Extract the [X, Y] coordinate from the center of the cell holding the provided text.  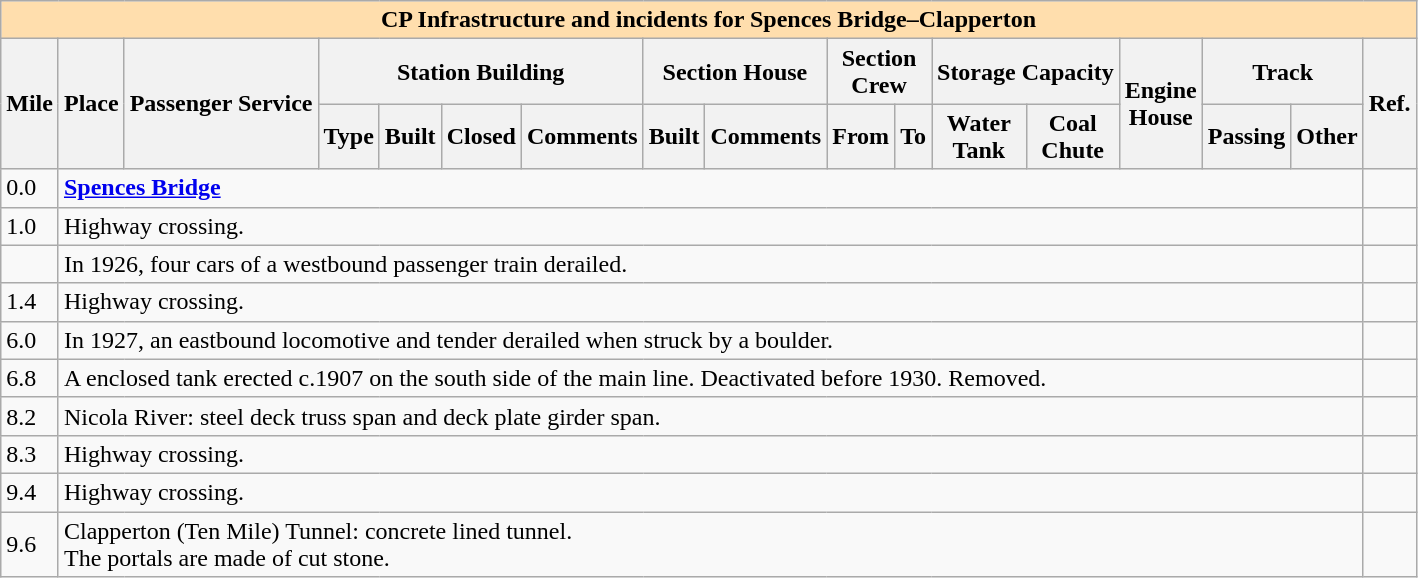
Spences Bridge [710, 188]
Mile [30, 104]
6.8 [30, 378]
Track [1282, 72]
Place [91, 104]
Closed [481, 136]
9.4 [30, 492]
CP Infrastructure and incidents for Spences Bridge–Clapperton [708, 20]
Clapperton (Ten Mile) Tunnel: concrete lined tunnel. The portals are made of cut stone. [710, 544]
SectionCrew [880, 72]
In 1926, four cars of a westbound passenger train derailed. [710, 264]
EngineHouse [1160, 104]
8.2 [30, 416]
8.3 [30, 454]
Station Building [480, 72]
In 1927, an eastbound locomotive and tender derailed when struck by a boulder. [710, 340]
Nicola River: steel deck truss span and deck plate girder span. [710, 416]
1.4 [30, 302]
Passenger Service [221, 104]
1.0 [30, 226]
From [861, 136]
0.0 [30, 188]
Section House [734, 72]
Ref. [1390, 104]
To [914, 136]
CoalChute [1072, 136]
9.6 [30, 544]
A enclosed tank erected c.1907 on the south side of the main line. Deactivated before 1930. Removed. [710, 378]
WaterTank [980, 136]
Type [348, 136]
Other [1327, 136]
6.0 [30, 340]
Passing [1246, 136]
Storage Capacity [1026, 72]
